Pinpoint the cell where the given text exists, returning its [x, y] midpoint coordinate. 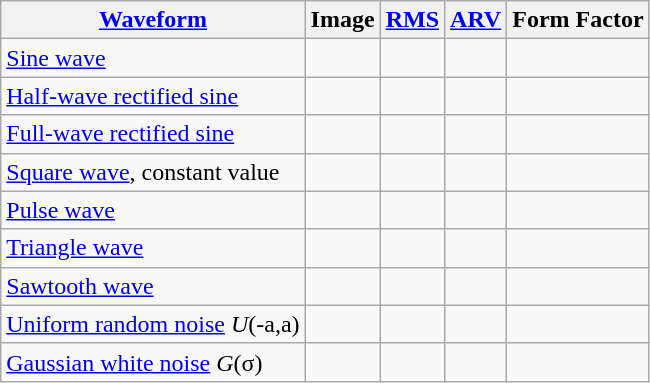
Waveform [153, 20]
Image [342, 20]
Pulse wave [153, 210]
Full-wave rectified sine [153, 134]
RMS [412, 20]
Sine wave [153, 58]
Uniform random noise U(-a,a) [153, 324]
Form Factor [578, 20]
Square wave, constant value [153, 172]
Triangle wave [153, 248]
Sawtooth wave [153, 286]
ARV [476, 20]
Gaussian white noise G(σ) [153, 362]
Half-wave rectified sine [153, 96]
